Determine the [x, y] coordinate at the center of the cell enclosing the given text.  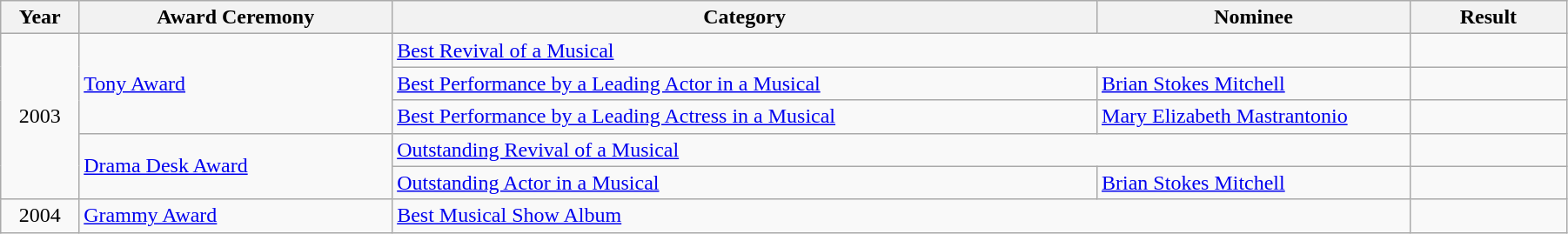
Result [1488, 17]
Nominee [1254, 17]
Drama Desk Award [236, 166]
Category [745, 17]
2004 [40, 216]
Mary Elizabeth Mastrantonio [1254, 117]
Best Performance by a Leading Actress in a Musical [745, 117]
Outstanding Revival of a Musical [901, 150]
Grammy Award [236, 216]
Best Revival of a Musical [901, 50]
Award Ceremony [236, 17]
Outstanding Actor in a Musical [745, 183]
2003 [40, 117]
Tony Award [236, 84]
Year [40, 17]
Best Performance by a Leading Actor in a Musical [745, 84]
Best Musical Show Album [901, 216]
